For the text-containing cell, return its midpoint in (x, y) coordinate format. 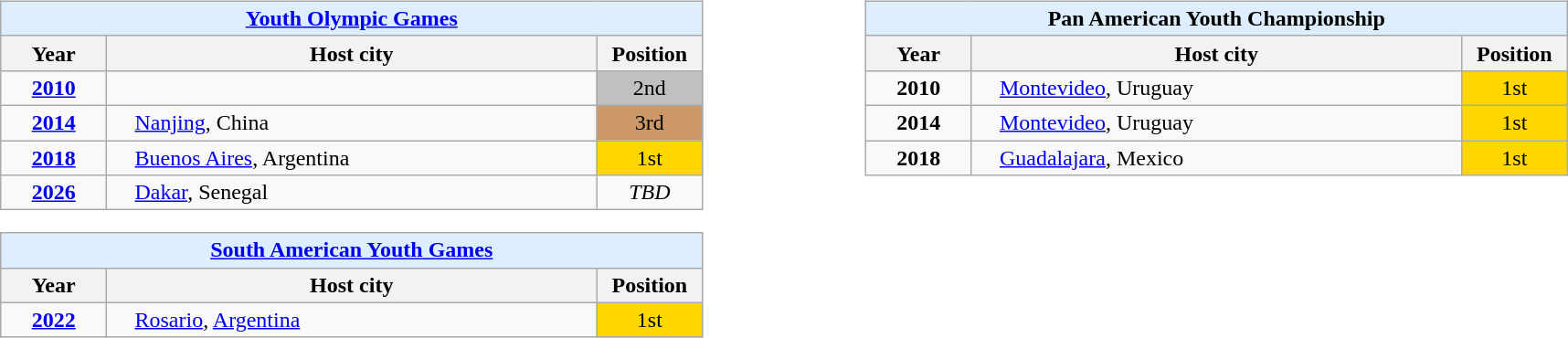
Buenos Aires, Argentina (352, 158)
Rosario, Argentina (352, 320)
3rd (650, 122)
2nd (650, 88)
2022 (54, 320)
Nanjing, China (352, 122)
Guadalajara, Mexico (1216, 158)
Dakar, Senegal (352, 193)
2026 (54, 193)
Pan American Youth Championship (1216, 18)
TBD (650, 193)
South American Youth Games (352, 250)
Youth Olympic Games (352, 18)
